Locate the cell with the specified text and output its (x, y) center coordinate. 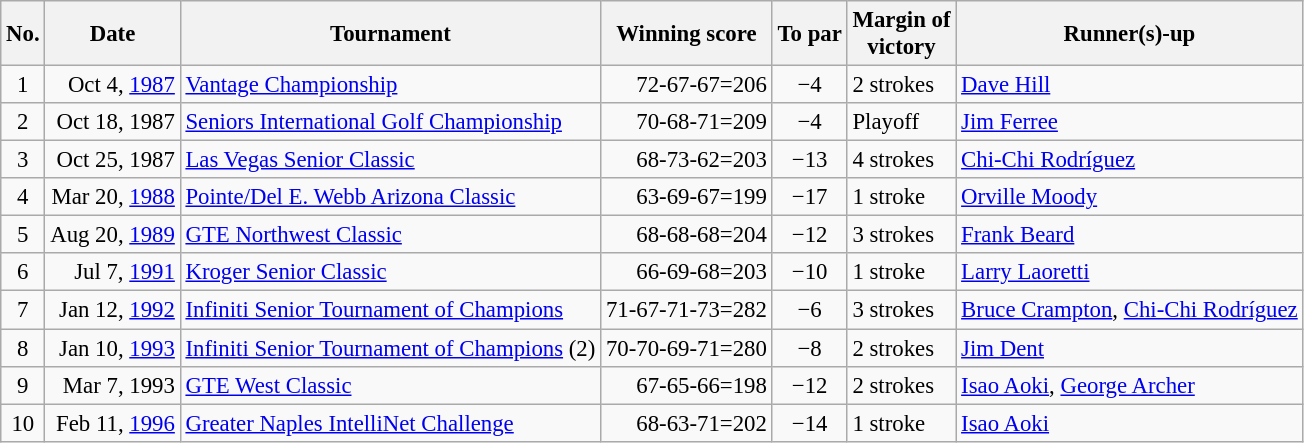
3 (23, 160)
66-69-68=203 (687, 273)
68-63-71=202 (687, 423)
70-68-71=209 (687, 122)
Margin ofvictory (902, 34)
Kroger Senior Classic (390, 273)
No. (23, 34)
Vantage Championship (390, 85)
Larry Laoretti (1130, 273)
Greater Naples IntelliNet Challenge (390, 423)
Isao Aoki (1130, 423)
6 (23, 273)
Oct 4, 1987 (112, 85)
Aug 20, 1989 (112, 235)
GTE West Classic (390, 385)
Chi-Chi Rodríguez (1130, 160)
Infiniti Senior Tournament of Champions (2) (390, 348)
−8 (810, 348)
Date (112, 34)
Playoff (902, 122)
Tournament (390, 34)
9 (23, 385)
−10 (810, 273)
5 (23, 235)
68-73-62=203 (687, 160)
Winning score (687, 34)
Jan 10, 1993 (112, 348)
71-67-71-73=282 (687, 310)
8 (23, 348)
Mar 7, 1993 (112, 385)
Mar 20, 1988 (112, 197)
Orville Moody (1130, 197)
63-69-67=199 (687, 197)
72-67-67=206 (687, 85)
Runner(s)-up (1130, 34)
4 strokes (902, 160)
Pointe/Del E. Webb Arizona Classic (390, 197)
GTE Northwest Classic (390, 235)
Oct 18, 1987 (112, 122)
Feb 11, 1996 (112, 423)
Frank Beard (1130, 235)
Jul 7, 1991 (112, 273)
4 (23, 197)
Jim Ferree (1130, 122)
−13 (810, 160)
Bruce Crampton, Chi-Chi Rodríguez (1130, 310)
67-65-66=198 (687, 385)
7 (23, 310)
Infiniti Senior Tournament of Champions (390, 310)
70-70-69-71=280 (687, 348)
10 (23, 423)
Dave Hill (1130, 85)
Oct 25, 1987 (112, 160)
Seniors International Golf Championship (390, 122)
Las Vegas Senior Classic (390, 160)
Jim Dent (1130, 348)
To par (810, 34)
Isao Aoki, George Archer (1130, 385)
−14 (810, 423)
−6 (810, 310)
2 (23, 122)
Jan 12, 1992 (112, 310)
1 (23, 85)
68-68-68=204 (687, 235)
−17 (810, 197)
